Identify which cell holds the provided text, then report its [x, y] central coordinate. 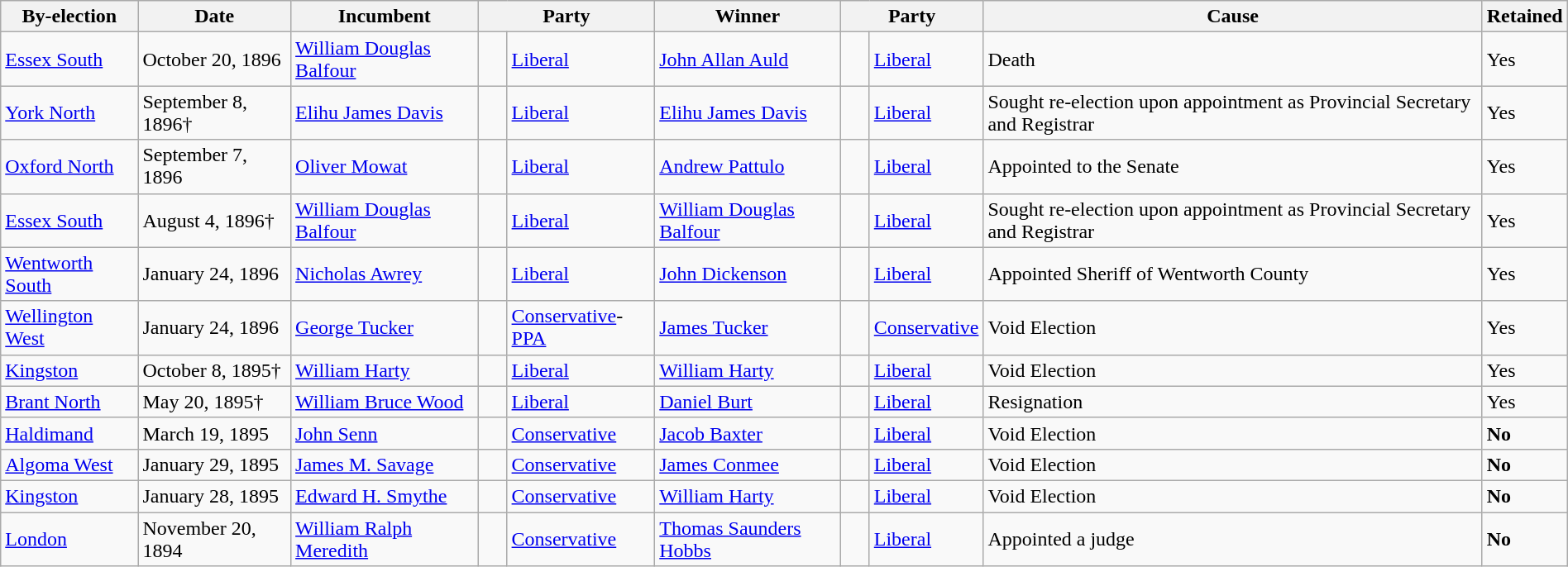
Nicholas Awrey [385, 274]
August 4, 1896† [215, 220]
Date [215, 17]
May 20, 1895† [215, 402]
Cause [1232, 17]
Death [1232, 60]
Retained [1525, 17]
Incumbent [385, 17]
March 19, 1895 [215, 433]
Edward H. Smythe [385, 496]
Appointed to the Senate [1232, 167]
James M. Savage [385, 465]
September 7, 1896 [215, 167]
John Allan Auld [748, 60]
Algoma West [69, 465]
Winner [748, 17]
September 8, 1896† [215, 112]
Oxford North [69, 167]
London [69, 539]
James Conmee [748, 465]
Jacob Baxter [748, 433]
October 8, 1895† [215, 370]
Andrew Pattulo [748, 167]
Conservative-PPA [581, 327]
January 28, 1895 [215, 496]
January 29, 1895 [215, 465]
October 20, 1896 [215, 60]
John Senn [385, 433]
Appointed Sheriff of Wentworth County [1232, 274]
By-election [69, 17]
Daniel Burt [748, 402]
Wentworth South [69, 274]
York North [69, 112]
Wellington West [69, 327]
Haldimand [69, 433]
William Bruce Wood [385, 402]
Oliver Mowat [385, 167]
Thomas Saunders Hobbs [748, 539]
November 20, 1894 [215, 539]
James Tucker [748, 327]
John Dickenson [748, 274]
George Tucker [385, 327]
William Ralph Meredith [385, 539]
Appointed a judge [1232, 539]
Brant North [69, 402]
Resignation [1232, 402]
